Scan for the cell matching the given text and deliver its (X, Y) coordinate at center. 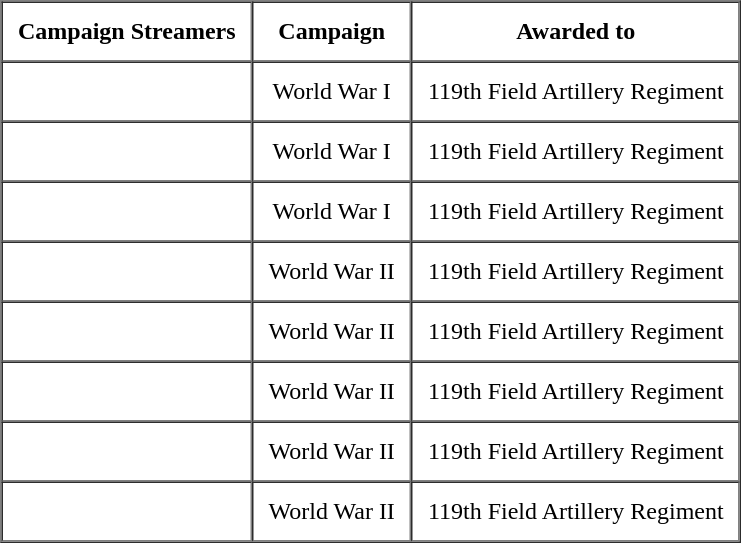
Awarded to (576, 32)
Campaign (332, 32)
Campaign Streamers (128, 32)
